Pinpoint the cell where the given text exists, returning its [x, y] midpoint coordinate. 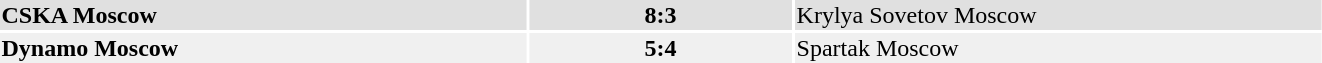
5:4 [660, 48]
CSKA Moscow [263, 15]
8:3 [660, 15]
Spartak Moscow [1058, 48]
Dynamo Moscow [263, 48]
Krylya Sovetov Moscow [1058, 15]
